Pinpoint the cell where the given text exists, returning its [X, Y] midpoint coordinate. 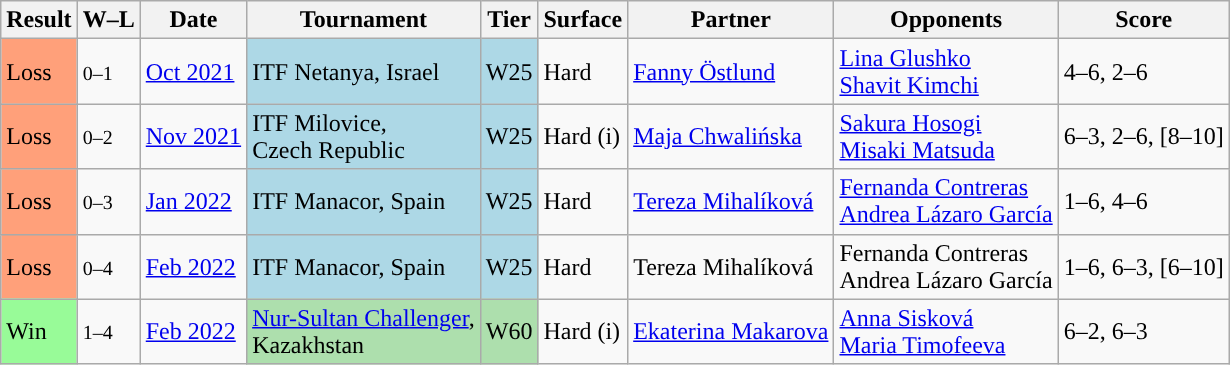
0–3 [108, 202]
Result [39, 20]
Oct 2021 [193, 72]
Jan 2022 [193, 202]
4–6, 2–6 [1144, 72]
Anna Sisková Maria Timofeeva [946, 332]
6–3, 2–6, [8–10] [1144, 136]
Score [1144, 20]
Date [193, 20]
Tier [509, 20]
Surface [583, 20]
0–4 [108, 266]
1–6, 4–6 [1144, 202]
Sakura Hosogi Misaki Matsuda [946, 136]
Opponents [946, 20]
Nov 2021 [193, 136]
Fanny Östlund [731, 72]
Lina Glushko Shavit Kimchi [946, 72]
0–2 [108, 136]
ITF Netanya, Israel [364, 72]
1–6, 6–3, [6–10] [1144, 266]
ITF Milovice, Czech Republic [364, 136]
0–1 [108, 72]
Partner [731, 20]
6–2, 6–3 [1144, 332]
W–L [108, 20]
Ekaterina Makarova [731, 332]
W60 [509, 332]
Tournament [364, 20]
Maja Chwalińska [731, 136]
1–4 [108, 332]
Nur-Sultan Challenger, Kazakhstan [364, 332]
Win [39, 332]
